Detect which cell encompasses the target text, then output its (X, Y) center coordinate. 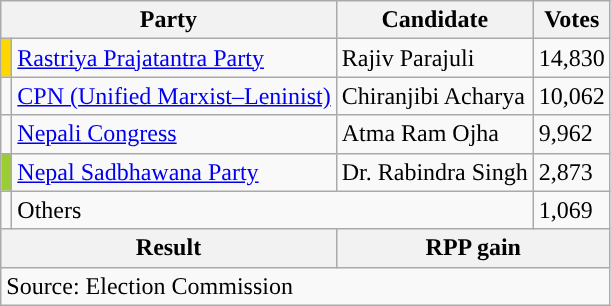
Rajiv Parajuli (434, 58)
RPP gain (473, 248)
CPN (Unified Marxist–Leninist) (174, 96)
Source: Election Commission (306, 286)
Dr. Rabindra Singh (434, 172)
Others (272, 210)
Nepali Congress (174, 134)
Result (168, 248)
2,873 (572, 172)
Chiranjibi Acharya (434, 96)
Atma Ram Ojha (434, 134)
1,069 (572, 210)
10,062 (572, 96)
Candidate (434, 20)
9,962 (572, 134)
14,830 (572, 58)
Rastriya Prajatantra Party (174, 58)
Votes (572, 20)
Party (168, 20)
Nepal Sadbhawana Party (174, 172)
